Pinpoint the cell where the given text exists, returning its (x, y) midpoint coordinate. 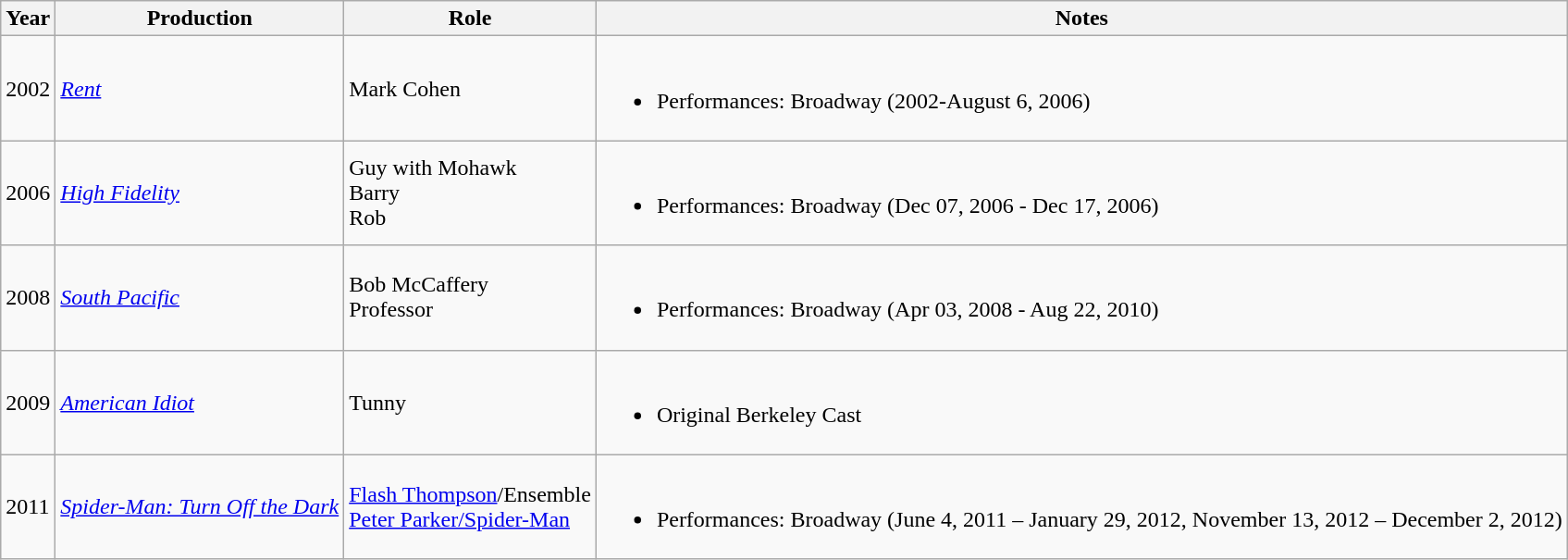
2009 (28, 402)
Guy with MohawkBarryRob (470, 193)
Performances: Broadway (2002-August 6, 2006) (1081, 89)
Notes (1081, 19)
Flash Thompson/EnsemblePeter Parker/Spider-Man (470, 507)
Mark Cohen (470, 89)
Spider-Man: Turn Off the Dark (200, 507)
American Idiot (200, 402)
2002 (28, 89)
Original Berkeley Cast (1081, 402)
Tunny (470, 402)
2011 (28, 507)
2008 (28, 298)
Production (200, 19)
Role (470, 19)
2006 (28, 193)
High Fidelity (200, 193)
Year (28, 19)
Performances: Broadway (June 4, 2011 – January 29, 2012, November 13, 2012 – December 2, 2012) (1081, 507)
South Pacific (200, 298)
Bob McCafferyProfessor (470, 298)
Rent (200, 89)
Performances: Broadway (Dec 07, 2006 - Dec 17, 2006) (1081, 193)
Performances: Broadway (Apr 03, 2008 - Aug 22, 2010) (1081, 298)
